Scan for the cell matching the given text and deliver its [x, y] coordinate at center. 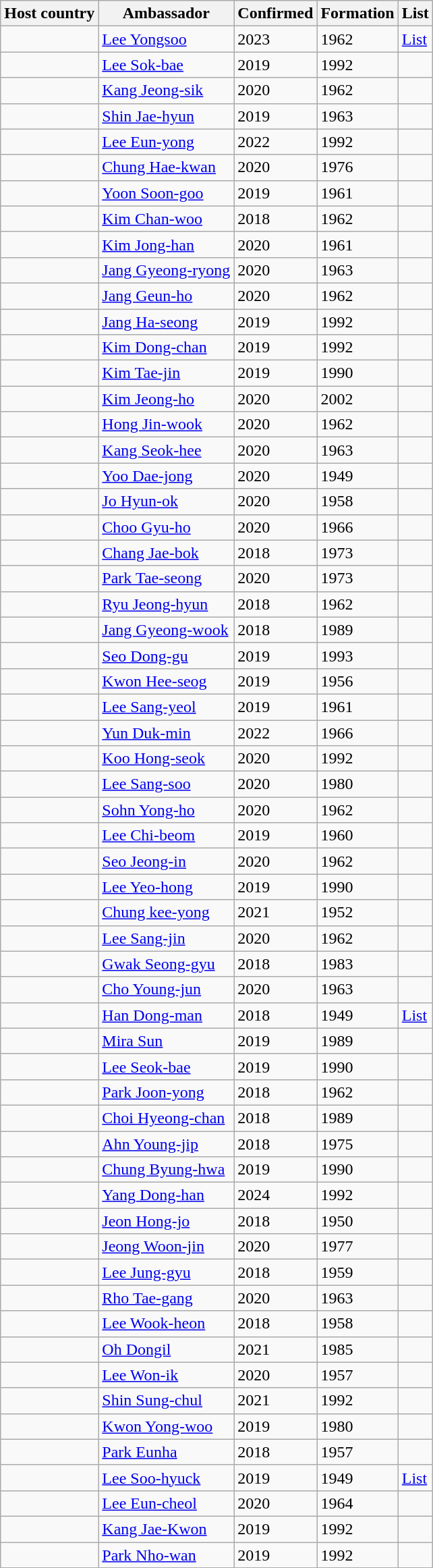
Park Tae-seong [166, 578]
Rho Tae-gang [166, 1298]
Host country [50, 13]
Jeon Hong-jo [166, 1221]
Choi Hyeong-chan [166, 1118]
Lee Chi-beom [166, 836]
Chung kee-yong [166, 913]
Koo Hong-seok [166, 759]
Yang Dong-han [166, 1195]
Lee Won-ik [166, 1375]
1952 [357, 913]
Kang Seok-hee [166, 450]
Kim Tae-jin [166, 373]
1976 [357, 167]
Gwak Seong-gyu [166, 964]
Park Joon-yong [166, 1092]
Han Dong-man [166, 1015]
1993 [357, 655]
Lee Sang-yeol [166, 707]
Kang Jeong-sik [166, 90]
Kwon Hee-seog [166, 681]
Lee Eun-yong [166, 142]
1956 [357, 681]
Lee Sang-soo [166, 784]
Jeong Woon-jin [166, 1247]
Yun Duk-min [166, 732]
Kim Jong-han [166, 244]
Park Eunha [166, 1452]
Lee Yeo-hong [166, 887]
1985 [357, 1349]
Oh Dongil [166, 1349]
Jo Hyun-ok [166, 502]
Lee Eun-cheol [166, 1503]
Seo Dong-gu [166, 655]
2023 [275, 39]
Jang Geun-ho [166, 296]
Kang Jae-Kwon [166, 1529]
Kim Chan-woo [166, 219]
1960 [357, 836]
Choo Gyu-ho [166, 527]
Ambassador [166, 13]
1950 [357, 1221]
Lee Jung-gyu [166, 1272]
Confirmed [275, 13]
Shin Sung-chul [166, 1401]
Kim Jeong-ho [166, 399]
Shin Jae-hyun [166, 116]
Chang Jae-bok [166, 553]
Lee Wook-heon [166, 1324]
Hong Jin-wook [166, 425]
Jang Ha-seong [166, 322]
Jang Gyeong-wook [166, 630]
1977 [357, 1247]
Lee Soo-hyuck [166, 1478]
Lee Sang-jin [166, 938]
Ryu Jeong-hyun [166, 604]
Sohn Yong-ho [166, 810]
Kwon Yong-woo [166, 1426]
Ahn Young-jip [166, 1144]
1975 [357, 1144]
1959 [357, 1272]
Chung Hae-kwan [166, 167]
Cho Young-jun [166, 990]
2002 [357, 399]
1964 [357, 1503]
Kim Dong-chan [166, 348]
Lee Seok-bae [166, 1066]
Yoon Soon-goo [166, 193]
Park Nho-wan [166, 1555]
Lee Sok-bae [166, 65]
Chung Byung-hwa [166, 1170]
Mira Sun [166, 1041]
Seo Jeong-in [166, 861]
Yoo Dae-jong [166, 476]
1983 [357, 964]
Lee Yongsoo [166, 39]
Jang Gyeong-ryong [166, 270]
Formation [357, 13]
2024 [275, 1195]
